Find where the given text appears and provide that cell's center as [X, Y] coordinate. 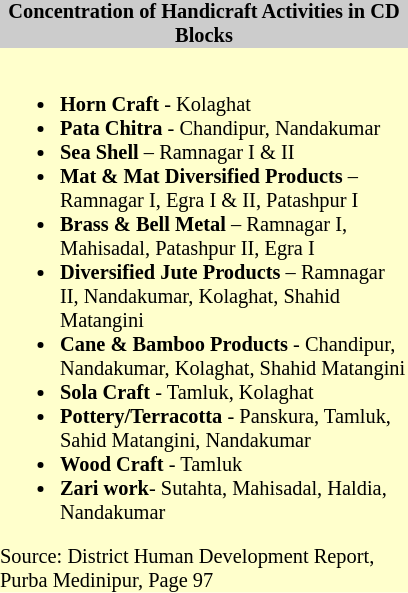
Concentration of Handicraft Activities in CD Blocks [204, 24]
